Return the (x, y) coordinate for the center point of the cell that contains the specified text.  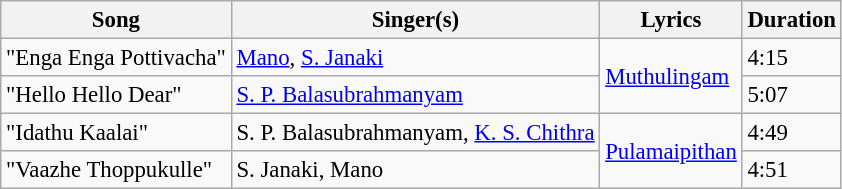
Duration (792, 20)
Mano, S. Janaki (416, 58)
Pulamaipithan (671, 152)
Lyrics (671, 20)
5:07 (792, 95)
S. Janaki, Mano (416, 170)
S. P. Balasubrahmanyam (416, 95)
"Vaazhe Thoppukulle" (116, 170)
4:49 (792, 133)
Singer(s) (416, 20)
Muthulingam (671, 76)
4:51 (792, 170)
4:15 (792, 58)
"Enga Enga Pottivacha" (116, 58)
"Idathu Kaalai" (116, 133)
S. P. Balasubrahmanyam, K. S. Chithra (416, 133)
Song (116, 20)
"Hello Hello Dear" (116, 95)
